Determine the (x, y) coordinate at the center of the cell enclosing the given text.  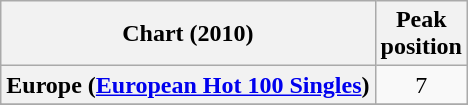
Chart (2010) (188, 34)
7 (421, 85)
Peakposition (421, 34)
Europe (European Hot 100 Singles) (188, 85)
